Output the (X, Y) coordinate of the center of the cell containing the given text.  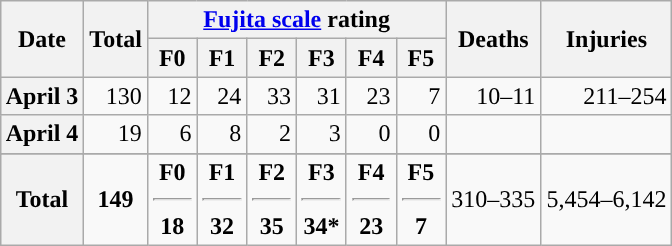
April 3 (42, 96)
F57 (421, 199)
5,454–6,142 (606, 199)
149 (116, 199)
F3 (322, 58)
April 4 (42, 134)
310–335 (494, 199)
33 (272, 96)
8 (222, 134)
F334* (322, 199)
130 (116, 96)
F423 (371, 199)
Date (42, 39)
3 (322, 134)
24 (222, 96)
7 (421, 96)
F1 (222, 58)
Deaths (494, 39)
31 (322, 96)
19 (116, 134)
F235 (272, 199)
6 (172, 134)
Injuries (606, 39)
F5 (421, 58)
2 (272, 134)
F018 (172, 199)
F2 (272, 58)
211–254 (606, 96)
10–11 (494, 96)
23 (371, 96)
Fujita scale rating (296, 20)
F0 (172, 58)
F4 (371, 58)
F132 (222, 199)
12 (172, 96)
